From the cell containing the given text, extract its center point as (X, Y) coordinate. 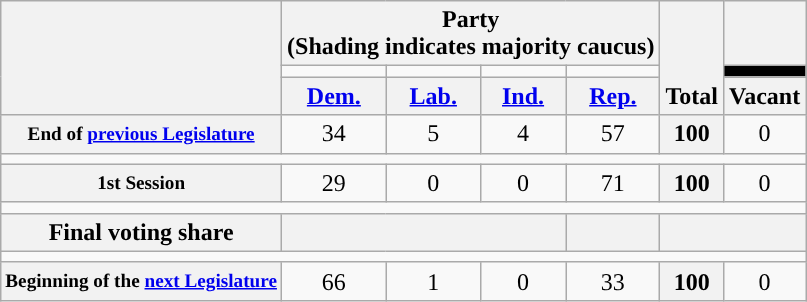
29 (334, 183)
Rep. (613, 96)
Dem. (334, 96)
57 (613, 134)
Total (692, 58)
71 (613, 183)
End of previous Legislature (142, 134)
33 (613, 281)
1 (433, 281)
5 (433, 134)
66 (334, 281)
34 (334, 134)
4 (523, 134)
Final voting share (142, 232)
Ind. (523, 96)
Vacant (764, 96)
1st Session (142, 183)
Beginning of the next Legislature (142, 281)
Party (Shading indicates majority caucus) (471, 34)
Lab. (433, 96)
